Find where the given text appears and provide that cell's center as [x, y] coordinate. 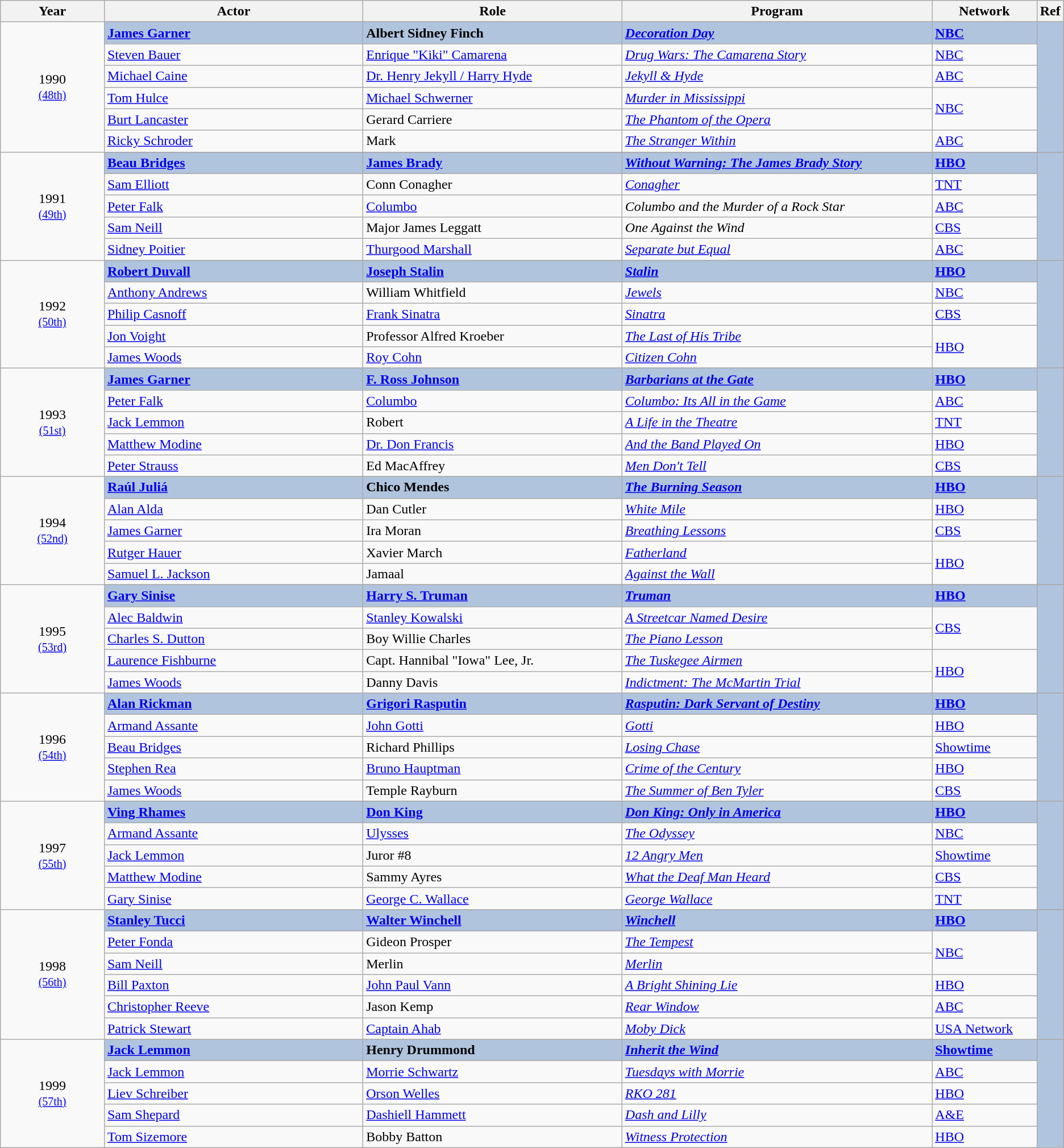
Winchell [776, 920]
Against the Wall [776, 574]
Boy Willie Charles [493, 639]
Murder in Mississippi [776, 98]
Christopher Reeve [233, 1007]
John Paul Vann [493, 985]
Moby Dick [776, 1029]
A Life in the Theatre [776, 422]
Steven Bauer [233, 55]
Sam Shepard [233, 1115]
Xavier March [493, 552]
Role [493, 11]
A Bright Shining Lie [776, 985]
Henry Drummond [493, 1050]
Robert Duvall [233, 271]
Robert [493, 422]
Crime of the Century [776, 769]
What the Deaf Man Heard [776, 877]
Gerard Carriere [493, 119]
Frank Sinatra [493, 314]
Jason Kemp [493, 1007]
Captain Ahab [493, 1029]
Without Warning: The James Brady Story [776, 163]
Bobby Batton [493, 1137]
Jamaal [493, 574]
Orson Welles [493, 1093]
Men Don't Tell [776, 466]
Tuesdays with Morrie [776, 1072]
And the Band Played On [776, 444]
Dashiell Hammett [493, 1115]
Michael Caine [233, 76]
Capt. Hannibal "Iowa" Lee, Jr. [493, 661]
1998 (56th) [52, 974]
Thurgood Marshall [493, 249]
Samuel L. Jackson [233, 574]
Ulysses [493, 834]
The Odyssey [776, 834]
Sammy Ayres [493, 877]
Joseph Stalin [493, 271]
Stanley Tucci [233, 920]
The Stranger Within [776, 141]
Dr. Don Francis [493, 444]
Laurence Fishburne [233, 661]
Dan Cutler [493, 509]
Actor [233, 11]
A Streetcar Named Desire [776, 617]
Bill Paxton [233, 985]
Rutger Hauer [233, 552]
Conagher [776, 184]
Gideon Prosper [493, 942]
Peter Strauss [233, 466]
Ving Rhames [233, 812]
Grigori Rasputin [493, 704]
Peter Fonda [233, 942]
Stanley Kowalski [493, 617]
Gotti [776, 726]
Morrie Schwartz [493, 1072]
Alan Rickman [233, 704]
Citizen Cohn [776, 358]
Alan Alda [233, 509]
1999 (57th) [52, 1093]
Sam Elliott [233, 184]
The Last of His Tribe [776, 336]
Fatherland [776, 552]
William Whitfield [493, 293]
George Wallace [776, 898]
Philip Casnoff [233, 314]
A&E [984, 1115]
1991 (49th) [52, 206]
Breathing Lessons [776, 531]
Ref [1050, 11]
Alec Baldwin [233, 617]
Albert Sidney Finch [493, 33]
Michael Schwerner [493, 98]
Network [984, 11]
Major James Leggatt [493, 227]
Chico Mendes [493, 487]
Dr. Henry Jekyll / Harry Hyde [493, 76]
Losing Chase [776, 747]
RKO 281 [776, 1093]
Temple Rayburn [493, 790]
Harry S. Truman [493, 595]
Columbo: Its All in the Game [776, 401]
12 Angry Men [776, 855]
Roy Cohn [493, 358]
Witness Protection [776, 1137]
Stephen Rea [233, 769]
Sinatra [776, 314]
1992 (50th) [52, 314]
Tom Sizemore [233, 1137]
Program [776, 11]
Walter Winchell [493, 920]
Columbo and the Murder of a Rock Star [776, 206]
Richard Phillips [493, 747]
Ed MacAffrey [493, 466]
Danny Davis [493, 682]
Year [52, 11]
Professor Alfred Kroeber [493, 336]
Dash and Lilly [776, 1115]
Don King [493, 812]
Jewels [776, 293]
Drug Wars: The Camarena Story [776, 55]
Enrique "Kiki" Camarena [493, 55]
Bruno Hauptman [493, 769]
Inherit the Wind [776, 1050]
One Against the Wind [776, 227]
Charles S. Dutton [233, 639]
The Piano Lesson [776, 639]
The Phantom of the Opera [776, 119]
Juror #8 [493, 855]
Raúl Juliá [233, 487]
Separate but Equal [776, 249]
Liev Schreiber [233, 1093]
Ricky Schroder [233, 141]
1993 (51st) [52, 422]
USA Network [984, 1029]
Anthony Andrews [233, 293]
The Burning Season [776, 487]
Ira Moran [493, 531]
Decoration Day [776, 33]
Jekyll & Hyde [776, 76]
1990 (48th) [52, 87]
James Brady [493, 163]
1997 (55th) [52, 855]
Tom Hulce [233, 98]
1994 (52nd) [52, 531]
Burt Lancaster [233, 119]
The Tempest [776, 942]
Conn Conagher [493, 184]
Sidney Poitier [233, 249]
Indictment: The McMartin Trial [776, 682]
F. Ross Johnson [493, 379]
The Tuskegee Airmen [776, 661]
Mark [493, 141]
Don King: Only in America [776, 812]
Rear Window [776, 1007]
1995 (53rd) [52, 639]
1996 (54th) [52, 747]
Rasputin: Dark Servant of Destiny [776, 704]
Patrick Stewart [233, 1029]
Truman [776, 595]
John Gotti [493, 726]
George C. Wallace [493, 898]
The Summer of Ben Tyler [776, 790]
Stalin [776, 271]
White Mile [776, 509]
Barbarians at the Gate [776, 379]
Jon Voight [233, 336]
